Provide the [X, Y] coordinate of the cell's center where the given text is located.  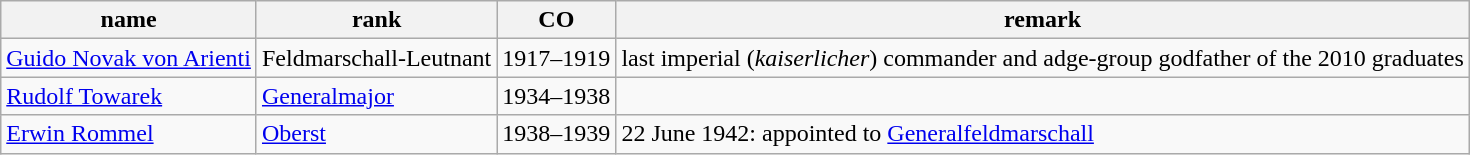
CO [556, 20]
remark [1042, 20]
22 June 1942: appointed to Generalfeldmarschall [1042, 134]
Erwin Rommel [129, 134]
rank [376, 20]
Guido Novak von Arienti [129, 58]
1938–1939 [556, 134]
last imperial (kaiserlicher) commander and adge-group godfather of the 2010 graduates [1042, 58]
name [129, 20]
1934–1938 [556, 96]
Rudolf Towarek [129, 96]
Feldmarschall-Leutnant [376, 58]
Generalmajor [376, 96]
Oberst [376, 134]
1917–1919 [556, 58]
